Return the (X, Y) coordinate for the center point of the cell that contains the specified text.  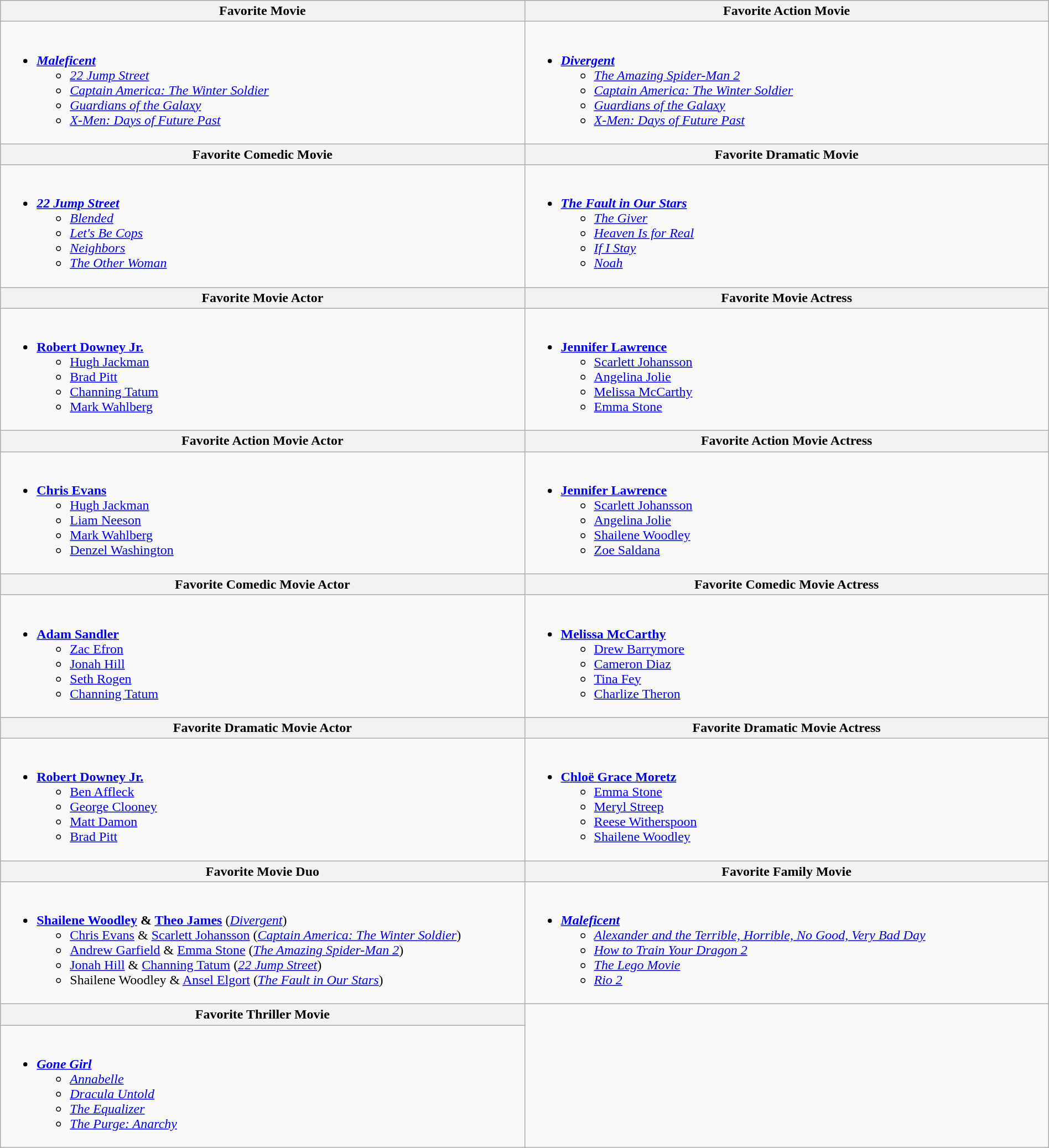
Robert Downey Jr.Ben AffleckGeorge ClooneyMatt DamonBrad Pitt (262, 799)
Favorite Dramatic Movie Actress (787, 728)
Favorite Family Movie (787, 871)
Favorite Action Movie (787, 11)
DivergentThe Amazing Spider-Man 2Captain America: The Winter SoldierGuardians of the GalaxyX-Men: Days of Future Past (787, 83)
Robert Downey Jr.Hugh JackmanBrad PittChanning TatumMark Wahlberg (262, 370)
Gone GirlAnnabelleDracula UntoldThe EqualizerThe Purge: Anarchy (262, 1087)
Favorite Movie Duo (262, 871)
Favorite Action Movie Actress (787, 441)
Maleficent22 Jump StreetCaptain America: The Winter SoldierGuardians of the GalaxyX-Men: Days of Future Past (262, 83)
Favorite Movie Actor (262, 298)
22 Jump StreetBlendedLet's Be CopsNeighborsThe Other Woman (262, 226)
Favorite Dramatic Movie (787, 154)
Favorite Movie (262, 11)
Favorite Comedic Movie Actor (262, 584)
Chloë Grace MoretzEmma StoneMeryl StreepReese WitherspoonShailene Woodley (787, 799)
Chris EvansHugh JackmanLiam NeesonMark WahlbergDenzel Washington (262, 512)
Favorite Movie Actress (787, 298)
Favorite Action Movie Actor (262, 441)
Jennifer LawrenceScarlett JohanssonAngelina JolieMelissa McCarthyEmma Stone (787, 370)
Favorite Comedic Movie (262, 154)
Melissa McCarthyDrew BarrymoreCameron DiazTina FeyCharlize Theron (787, 656)
Favorite Thriller Movie (262, 1015)
Favorite Dramatic Movie Actor (262, 728)
Jennifer LawrenceScarlett JohanssonAngelina JolieShailene WoodleyZoe Saldana (787, 512)
Favorite Comedic Movie Actress (787, 584)
MaleficentAlexander and the Terrible, Horrible, No Good, Very Bad DayHow to Train Your Dragon 2The Lego MovieRio 2 (787, 943)
Adam SandlerZac EfronJonah HillSeth RogenChanning Tatum (262, 656)
The Fault in Our StarsThe GiverHeaven Is for RealIf I StayNoah (787, 226)
